Extract the (x, y) coordinate from the center of the cell holding the provided text.  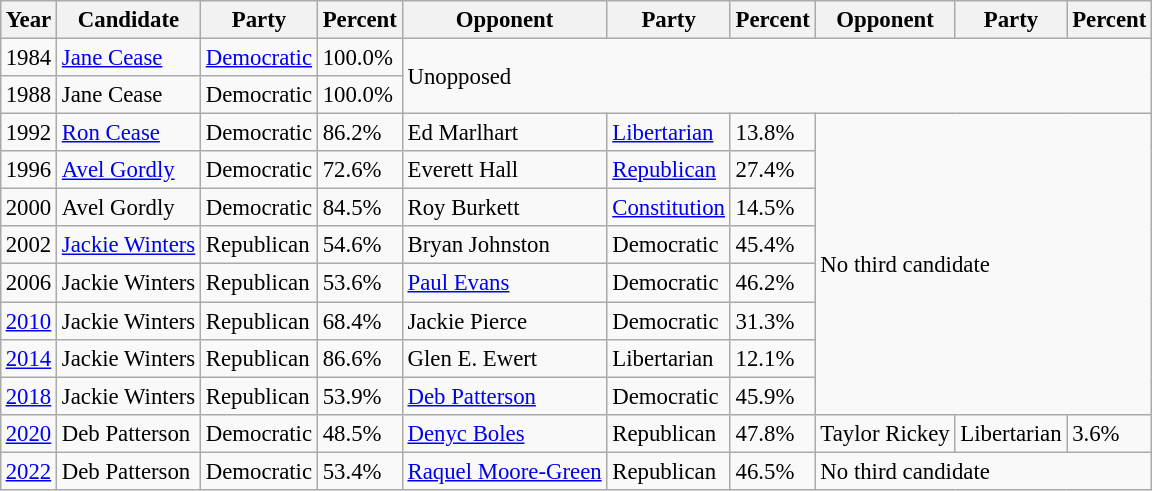
86.2% (360, 133)
Denyc Boles (504, 433)
2014 (28, 358)
13.8% (772, 133)
Jackie Pierce (504, 321)
53.9% (360, 396)
1988 (28, 95)
Glen E. Ewert (504, 358)
Ron Cease (129, 133)
Paul Evans (504, 283)
2018 (28, 396)
1996 (28, 170)
72.6% (360, 170)
2010 (28, 321)
Everett Hall (504, 170)
14.5% (772, 208)
Taylor Rickey (885, 433)
Candidate (129, 20)
31.3% (772, 321)
86.6% (360, 358)
Constitution (668, 208)
46.5% (772, 471)
2002 (28, 245)
47.8% (772, 433)
54.6% (360, 245)
2000 (28, 208)
53.6% (360, 283)
48.5% (360, 433)
Raquel Moore-Green (504, 471)
3.6% (1110, 433)
45.4% (772, 245)
68.4% (360, 321)
27.4% (772, 170)
Unopposed (776, 76)
45.9% (772, 396)
12.1% (772, 358)
Ed Marlhart (504, 133)
53.4% (360, 471)
1992 (28, 133)
Year (28, 20)
Roy Burkett (504, 208)
2020 (28, 433)
46.2% (772, 283)
2006 (28, 283)
Bryan Johnston (504, 245)
2022 (28, 471)
84.5% (360, 208)
1984 (28, 57)
